Scan for the cell matching the given text and deliver its [X, Y] coordinate at center. 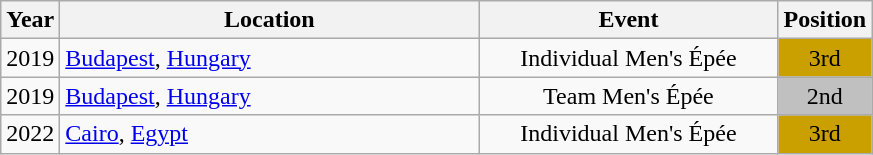
Team Men's Épée [628, 96]
Location [270, 20]
2nd [825, 96]
Year [30, 20]
Position [825, 20]
Event [628, 20]
2022 [30, 134]
Cairo, Egypt [270, 134]
